Extract the (X, Y) coordinate from the center of the cell holding the provided text.  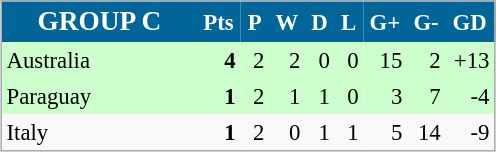
3 (385, 96)
G- (426, 22)
14 (426, 132)
P (254, 22)
W (287, 22)
Pts (218, 22)
15 (385, 60)
7 (426, 96)
5 (385, 132)
-9 (470, 132)
G+ (385, 22)
L (348, 22)
+13 (470, 60)
Australia (99, 60)
GROUP C (99, 22)
4 (218, 60)
GD (470, 22)
D (320, 22)
Paraguay (99, 96)
Italy (99, 132)
-4 (470, 96)
